Return (X, Y) of the center of cell containing provided text 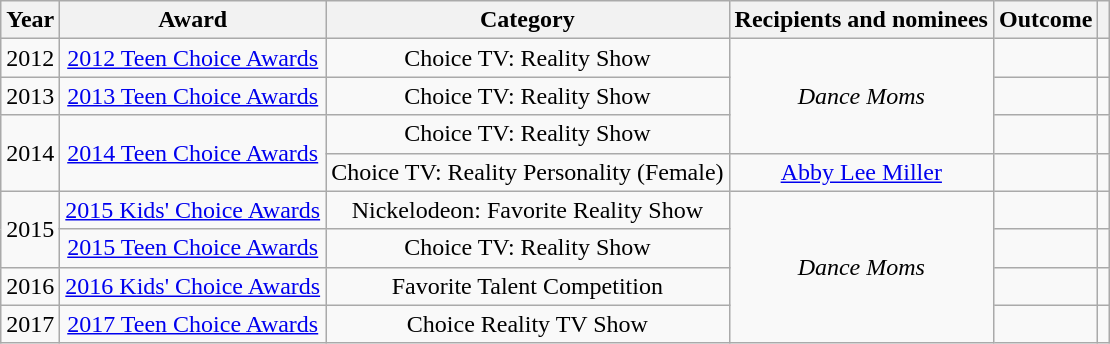
2016 Kids' Choice Awards (193, 286)
Abby Lee Miller (861, 172)
Recipients and nominees (861, 20)
2014 (30, 153)
2017 Teen Choice Awards (193, 324)
Choice TV: Reality Personality (Female) (528, 172)
2015 Kids' Choice Awards (193, 210)
2012 (30, 58)
2017 (30, 324)
2016 (30, 286)
Choice Reality TV Show (528, 324)
2014 Teen Choice Awards (193, 153)
Year (30, 20)
2015 (30, 229)
Outcome (1045, 20)
Category (528, 20)
Award (193, 20)
2013 Teen Choice Awards (193, 96)
Favorite Talent Competition (528, 286)
Nickelodeon: Favorite Reality Show (528, 210)
2015 Teen Choice Awards (193, 248)
2013 (30, 96)
2012 Teen Choice Awards (193, 58)
